Extract the [x, y] coordinate from the center of the cell holding the provided text.  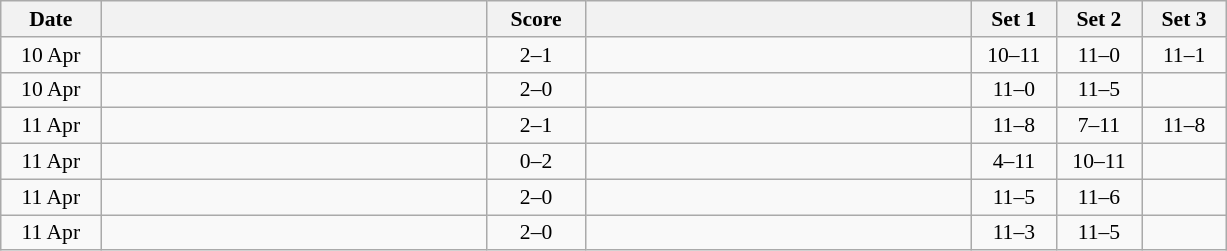
Set 1 [1014, 19]
Set 3 [1184, 19]
11–1 [1184, 55]
0–2 [536, 162]
7–11 [1098, 126]
11–3 [1014, 233]
11–6 [1098, 197]
Score [536, 19]
Date [51, 19]
Set 2 [1098, 19]
4–11 [1014, 162]
